Output the [x, y] coordinate of the center of the cell containing the given text.  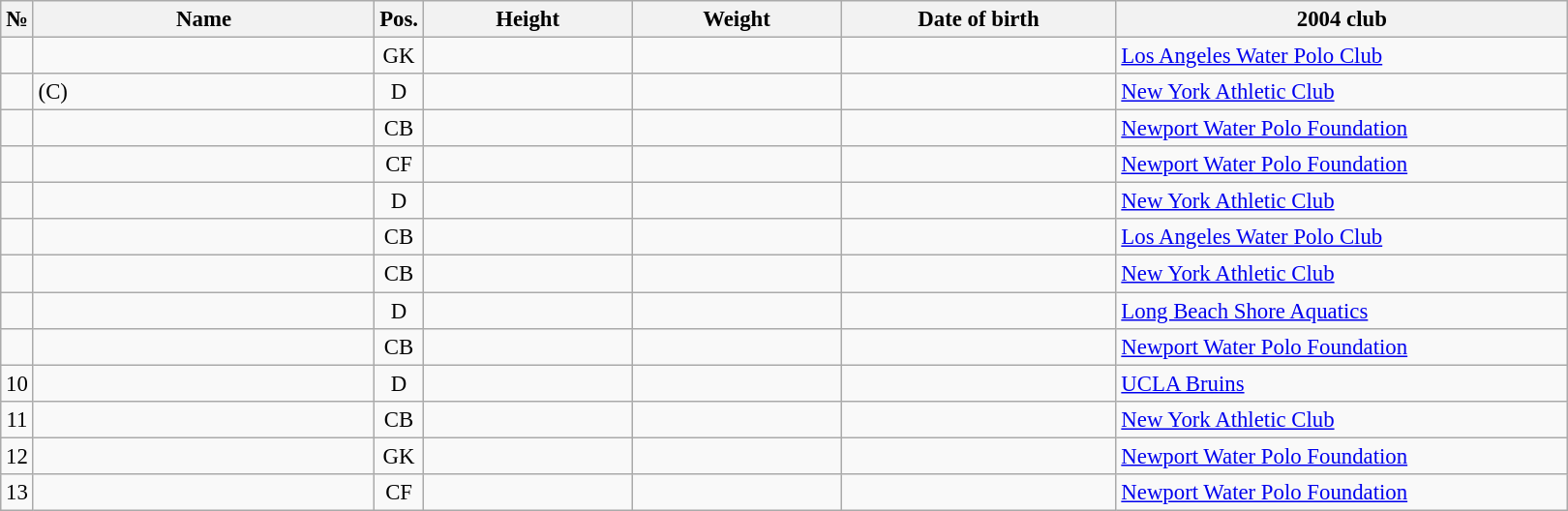
Pos. [399, 19]
13 [17, 493]
2004 club [1342, 19]
Date of birth [979, 19]
Height [528, 19]
(C) [203, 92]
Weight [737, 19]
№ [17, 19]
10 [17, 383]
11 [17, 419]
UCLA Bruins [1342, 383]
12 [17, 456]
Name [203, 19]
Long Beach Shore Aquatics [1342, 311]
